Identify which cell holds the provided text, then report its (X, Y) central coordinate. 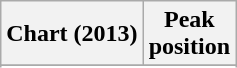
Chart (2013) (72, 34)
Peakposition (189, 34)
